Determine the [x, y] coordinate at the center of the cell enclosing the given text.  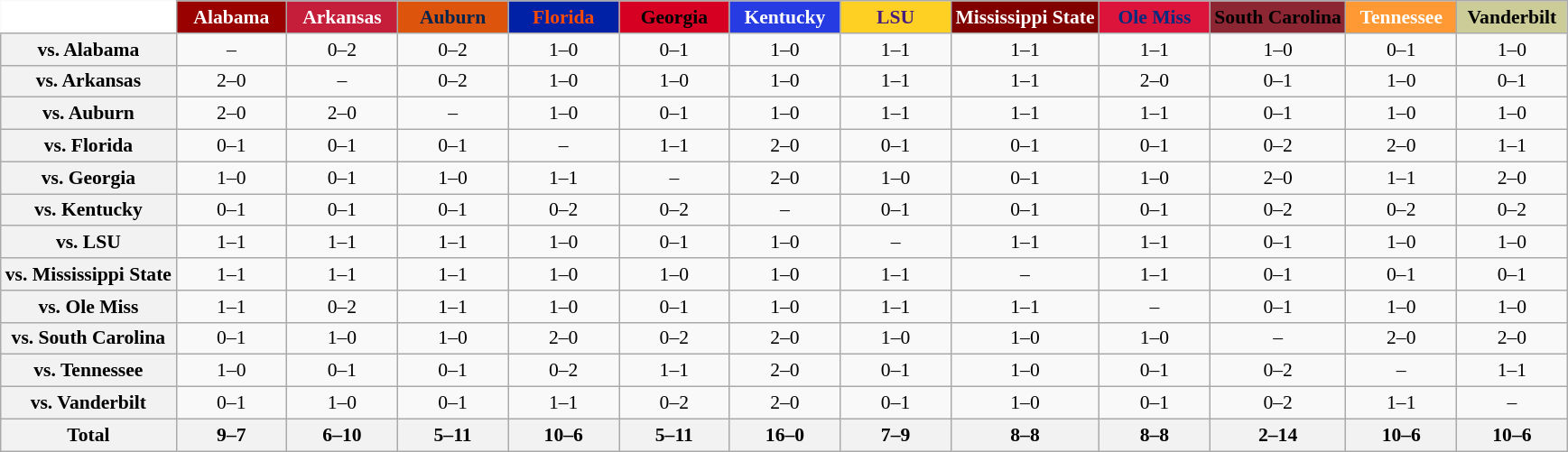
vs. Mississippi State [88, 274]
9–7 [231, 435]
vs. Tennessee [88, 371]
Alabama [231, 17]
Mississippi State [1025, 17]
Ole Miss [1155, 17]
vs. Auburn [88, 114]
vs. Florida [88, 146]
Vanderbilt [1513, 17]
vs. Georgia [88, 178]
Kentucky [785, 17]
LSU [895, 17]
vs. Kentucky [88, 210]
vs. Vanderbilt [88, 403]
16–0 [785, 435]
6–10 [343, 435]
Auburn [453, 17]
Georgia [675, 17]
Tennessee [1401, 17]
7–9 [895, 435]
2–14 [1278, 435]
vs. Alabama [88, 50]
vs. LSU [88, 243]
Total [88, 435]
South Carolina [1278, 17]
vs. South Carolina [88, 338]
vs. Arkansas [88, 81]
Florida [563, 17]
vs. Ole Miss [88, 307]
Arkansas [343, 17]
